Output the (x, y) coordinate of the center of the cell containing the given text.  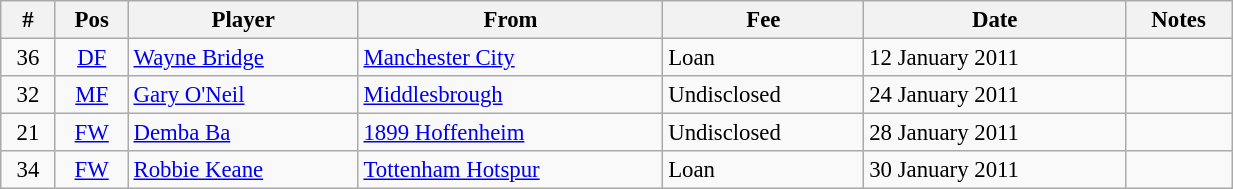
From (510, 20)
Demba Ba (243, 133)
30 January 2011 (995, 170)
Robbie Keane (243, 170)
12 January 2011 (995, 58)
32 (28, 95)
21 (28, 133)
34 (28, 170)
Gary O'Neil (243, 95)
1899 Hoffenheim (510, 133)
36 (28, 58)
28 January 2011 (995, 133)
MF (92, 95)
Middlesbrough (510, 95)
Pos (92, 20)
Notes (1178, 20)
DF (92, 58)
# (28, 20)
Fee (764, 20)
24 January 2011 (995, 95)
Date (995, 20)
Wayne Bridge (243, 58)
Tottenham Hotspur (510, 170)
Player (243, 20)
Manchester City (510, 58)
